From the cell containing the given text, extract its center point as [x, y] coordinate. 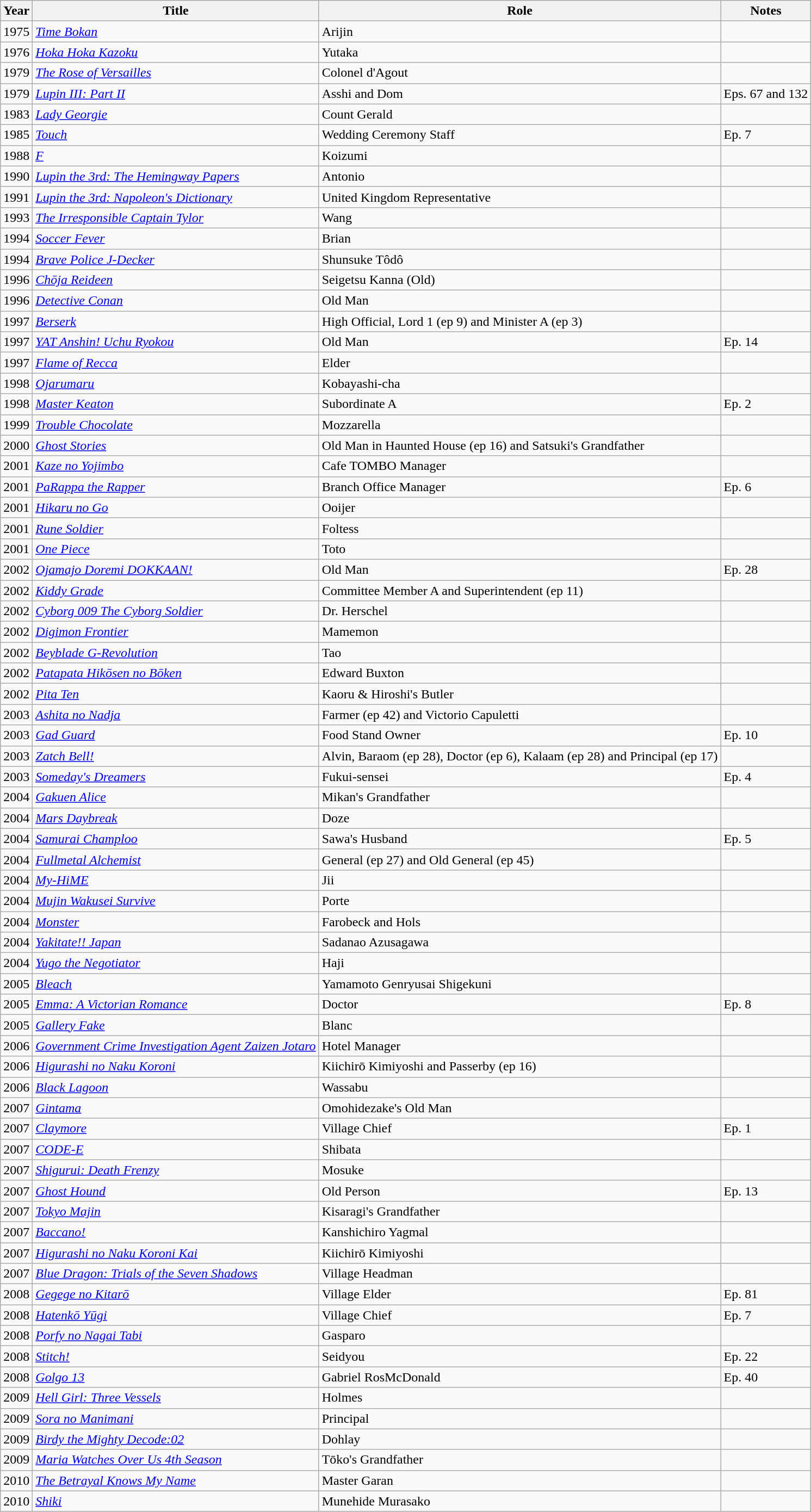
Food Stand Owner [520, 735]
Mosuke [520, 1170]
Gakuen Alice [176, 797]
One Piece [176, 549]
Ashita no Nadja [176, 715]
Kiichirō Kimiyoshi [520, 1253]
Gad Guard [176, 735]
Title [176, 11]
Munehide Murasako [520, 1501]
Seidyou [520, 1356]
Bleach [176, 984]
1993 [16, 218]
Antonio [520, 176]
United Kingdom Representative [520, 197]
The Rose of Versailles [176, 73]
Seigetsu Kanna (Old) [520, 280]
The Irresponsible Captain Tylor [176, 218]
Patapata Hikōsen no Bōken [176, 673]
Mamemon [520, 632]
Tokyo Majin [176, 1211]
Soccer Fever [176, 238]
Hotel Manager [520, 1046]
Porte [520, 901]
Dohlay [520, 1439]
Someday's Dreamers [176, 777]
My-HiME [176, 880]
Birdy the Mighty Decode:02 [176, 1439]
Ep. 28 [766, 569]
Subordinate A [520, 404]
YAT Anshin! Uchu Ryokou [176, 342]
Porfy no Nagai Tabi [176, 1336]
Ep. 4 [766, 777]
Koizumi [520, 156]
2000 [16, 445]
Flame of Recca [176, 363]
Stitch! [176, 1356]
Government Crime Investigation Agent Zaizen Jotaro [176, 1046]
Village Elder [520, 1294]
Yamamoto Genryusai Shigekuni [520, 984]
Maria Watches Over Us 4th Season [176, 1460]
1985 [16, 135]
Kiichirō Kimiyoshi and Passerby (ep 16) [520, 1067]
Ghost Stories [176, 445]
Elder [520, 363]
Gintama [176, 1108]
Cyborg 009 The Cyborg Soldier [176, 611]
Sadanao Azusagawa [520, 943]
Ep. 5 [766, 839]
Berserk [176, 321]
Black Lagoon [176, 1087]
1983 [16, 114]
Lupin the 3rd: The Hemingway Papers [176, 176]
Shunsuke Tôdô [520, 259]
Cafe TOMBO Manager [520, 466]
Master Garan [520, 1480]
Mujin Wakusei Survive [176, 901]
Samurai Champloo [176, 839]
Committee Member A and Superintendent (ep 11) [520, 590]
Gasparo [520, 1336]
Mozzarella [520, 425]
Lupin III: Part II [176, 94]
Kaze no Yojimbo [176, 466]
Claymore [176, 1129]
Kisaragi's Grandfather [520, 1211]
Ep. 81 [766, 1294]
Blue Dragon: Trials of the Seven Shadows [176, 1274]
1988 [16, 156]
Trouble Chocolate [176, 425]
Ghost Hound [176, 1191]
Fukui-sensei [520, 777]
Beyblade G-Revolution [176, 653]
Old Person [520, 1191]
1976 [16, 52]
Ojamajo Doremi DOKKAAN! [176, 569]
Old Man in Haunted House (ep 16) and Satsuki's Grandfather [520, 445]
Jii [520, 880]
1975 [16, 32]
Doctor [520, 1005]
Year [16, 11]
Zatch Bell! [176, 756]
Digimon Frontier [176, 632]
Mars Daybreak [176, 818]
Shiki [176, 1501]
Farobeck and Hols [520, 922]
Baccano! [176, 1232]
Role [520, 11]
Ep. 2 [766, 404]
Yugo the Negotiator [176, 963]
Higurashi no Naku Koroni Kai [176, 1253]
Principal [520, 1418]
Sawa's Husband [520, 839]
Pita Ten [176, 694]
Asshi and Dom [520, 94]
Ep. 22 [766, 1356]
Ooijer [520, 507]
Gabriel RosMcDonald [520, 1377]
Blanc [520, 1025]
Ep. 40 [766, 1377]
High Official, Lord 1 (ep 9) and Minister A (ep 3) [520, 321]
Master Keaton [176, 404]
Haji [520, 963]
Tōko's Grandfather [520, 1460]
Time Bokan [176, 32]
1990 [16, 176]
Notes [766, 11]
Toto [520, 549]
Hatenkō Yūgi [176, 1315]
Monster [176, 922]
Shigurui: Death Frenzy [176, 1170]
Edward Buxton [520, 673]
The Betrayal Knows My Name [176, 1480]
Doze [520, 818]
Kiddy Grade [176, 590]
Colonel d'Agout [520, 73]
Ep. 14 [766, 342]
Hikaru no Go [176, 507]
Brave Police J-Decker [176, 259]
Kobayashi-cha [520, 383]
1999 [16, 425]
Kaoru & Hiroshi's Butler [520, 694]
Omohidezake's Old Man [520, 1108]
Wang [520, 218]
Wassabu [520, 1087]
Detective Conan [176, 301]
Mikan's Grandfather [520, 797]
Hell Girl: Three Vessels [176, 1398]
Fullmetal Alchemist [176, 859]
Ep. 13 [766, 1191]
Yakitate!! Japan [176, 943]
Village Headman [520, 1274]
Holmes [520, 1398]
Brian [520, 238]
Emma: A Victorian Romance [176, 1005]
Chōja Reideen [176, 280]
Kanshichiro Yagmal [520, 1232]
Ep. 6 [766, 487]
Shibata [520, 1149]
Hoka Hoka Kazoku [176, 52]
Rune Soldier [176, 528]
Eps. 67 and 132 [766, 94]
Wedding Ceremony Staff [520, 135]
Gallery Fake [176, 1025]
Higurashi no Naku Koroni [176, 1067]
Lupin the 3rd: Napoleon's Dictionary [176, 197]
Farmer (ep 42) and Victorio Capuletti [520, 715]
1991 [16, 197]
CODE-E [176, 1149]
Touch [176, 135]
Branch Office Manager [520, 487]
Ep. 10 [766, 735]
Lady Georgie [176, 114]
Dr. Herschel [520, 611]
Sora no Manimani [176, 1418]
Foltess [520, 528]
Alvin, Baraom (ep 28), Doctor (ep 6), Kalaam (ep 28) and Principal (ep 17) [520, 756]
Yutaka [520, 52]
General (ep 27) and Old General (ep 45) [520, 859]
F [176, 156]
Ep. 8 [766, 1005]
PaRappa the Rapper [176, 487]
Ojarumaru [176, 383]
Count Gerald [520, 114]
Ep. 1 [766, 1129]
Tao [520, 653]
Golgo 13 [176, 1377]
Gegege no Kitarō [176, 1294]
Arijin [520, 32]
